Return the (X, Y) coordinate for the center point of the cell that contains the specified text.  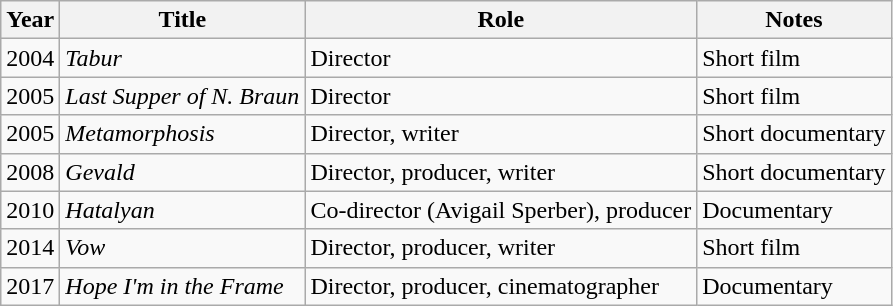
Co-director (Avigail Sperber), producer (501, 210)
2008 (30, 172)
Vow (182, 248)
Role (501, 20)
Last Supper of N. Braun (182, 96)
2014 (30, 248)
2004 (30, 58)
2010 (30, 210)
Hope I'm in the Frame (182, 286)
Metamorphosis (182, 134)
Notes (794, 20)
Title (182, 20)
Tabur (182, 58)
Gevald (182, 172)
Hatalyan (182, 210)
Year (30, 20)
Director, writer (501, 134)
2017 (30, 286)
Director, producer, cinematographer (501, 286)
